Identify which cell holds the provided text, then report its [X, Y] central coordinate. 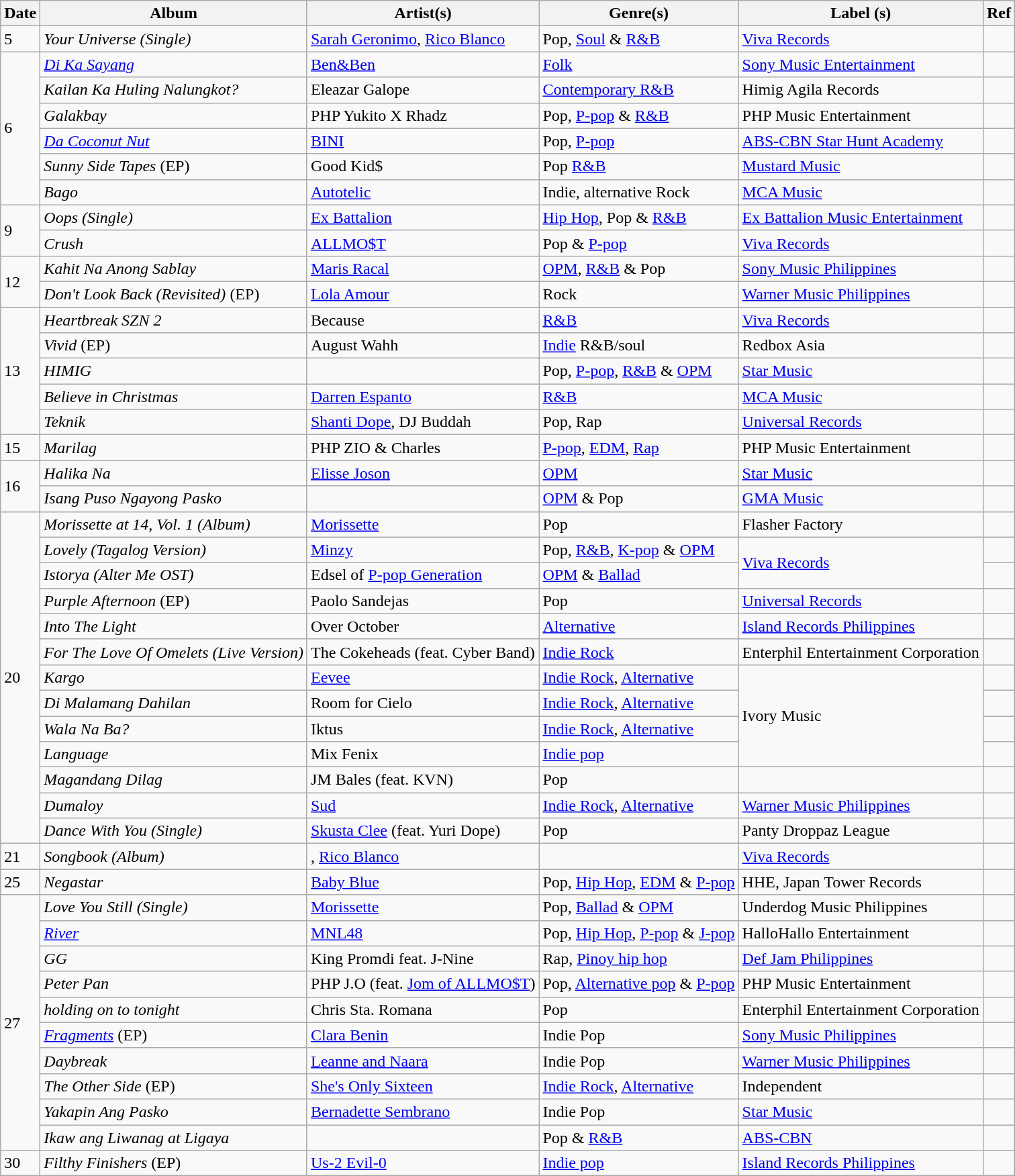
Your Universe (Single) [174, 39]
Date [20, 13]
Kahit Na Anong Sablay [174, 268]
13 [20, 371]
Marilag [174, 448]
The Other Side (EP) [174, 1086]
Da Coconut Nut [174, 141]
Rap, Pinoy hip hop [639, 959]
She's Only Sixteen [423, 1086]
Bernadette Sembrano [423, 1112]
Lovely (Tagalog Version) [174, 550]
5 [20, 39]
Filthy Finishers (EP) [174, 1163]
Def Jam Philippines [861, 959]
Good Kid$ [423, 166]
Pop, Ballad & OPM [639, 908]
Oops (Single) [174, 217]
Rock [639, 294]
JM Bales (feat. KVN) [423, 780]
16 [20, 486]
ABS-CBN [861, 1138]
Independent [861, 1086]
27 [20, 1023]
PHP ZIO & Charles [423, 448]
30 [20, 1163]
Darren Espanto [423, 397]
Believe in Christmas [174, 397]
Sud [423, 805]
Pop, P-pop, R&B & OPM [639, 371]
HHE, Japan Tower Records [861, 882]
Underdog Music Philippines [861, 908]
Peter Pan [174, 984]
Sony Music Entertainment [861, 64]
Halika Na [174, 473]
Leanne and Naara [423, 1061]
Iktus [423, 728]
Pop, R&B, K-pop & OPM [639, 550]
Elisse Joson [423, 473]
P-pop, EDM, Rap [639, 448]
Pop, Rap [639, 422]
Purple Afternoon (EP) [174, 601]
Don't Look Back (Revisited) (EP) [174, 294]
Chris Sta. Romana [423, 1010]
Shanti Dope, DJ Buddah [423, 422]
Pop, Hip Hop, EDM & P-pop [639, 882]
Redbox Asia [861, 346]
BINI [423, 141]
Baby Blue [423, 882]
Songbook (Album) [174, 856]
Fragments (EP) [174, 1035]
Ex Battalion Music Entertainment [861, 217]
Eleazar Galope [423, 90]
Di Malamang Dahilan [174, 703]
Istorya (Alter Me OST) [174, 575]
Pop, Alternative pop & P-pop [639, 984]
Pop R&B [639, 166]
PHP Yukito X Rhadz [423, 115]
9 [20, 230]
OPM & Pop [639, 499]
For The Love Of Omelets (Live Version) [174, 652]
Sarah Geronimo, Rico Blanco [423, 39]
King Promdi feat. J-Nine [423, 959]
Contemporary R&B [639, 90]
Sunny Side Tapes (EP) [174, 166]
MNL48 [423, 933]
25 [20, 882]
Vivid (EP) [174, 346]
Clara Benin [423, 1035]
Daybreak [174, 1061]
Indie R&B/soul [639, 346]
Us-2 Evil-0 [423, 1163]
Mix Fenix [423, 754]
PHP J.O (feat. Jom of ALLMO$T) [423, 984]
HalloHallo Entertainment [861, 933]
Magandang Dilag [174, 780]
Morissette at 14, Vol. 1 (Album) [174, 524]
Pop & P-pop [639, 243]
Ikaw ang Liwanag at Ligaya [174, 1138]
Pop, P-pop & R&B [639, 115]
OPM & Ballad [639, 575]
Language [174, 754]
Dumaloy [174, 805]
River [174, 933]
Edsel of P-pop Generation [423, 575]
Flasher Factory [861, 524]
Dance With You (Single) [174, 831]
Kargo [174, 677]
Love You Still (Single) [174, 908]
Into The Light [174, 626]
August Wahh [423, 346]
Heartbreak SZN 2 [174, 320]
Teknik [174, 422]
Yakapin Ang Pasko [174, 1112]
Bago [174, 192]
Alternative [639, 626]
Artist(s) [423, 13]
OPM [639, 473]
Ex Battalion [423, 217]
Pop, Hip Hop, P-pop & J-pop [639, 933]
Mustard Music [861, 166]
6 [20, 128]
, Rico Blanco [423, 856]
Ref [999, 13]
Album [174, 13]
Himig Agila Records [861, 90]
Negastar [174, 882]
ALLMO$T [423, 243]
12 [20, 281]
Genre(s) [639, 13]
GMA Music [861, 499]
Hip Hop, Pop & R&B [639, 217]
Over October [423, 626]
Maris Racal [423, 268]
Di Ka Sayang [174, 64]
Pop, Soul & R&B [639, 39]
Folk [639, 64]
Isang Puso Ngayong Pasko [174, 499]
Minzy [423, 550]
OPM, R&B & Pop [639, 268]
Pop & R&B [639, 1138]
Paolo Sandejas [423, 601]
Eevee [423, 677]
Because [423, 320]
holding on to tonight [174, 1010]
Autotelic [423, 192]
Indie Rock [639, 652]
Galakbay [174, 115]
Room for Cielo [423, 703]
Wala Na Ba? [174, 728]
Pop, P-pop [639, 141]
20 [20, 678]
Lola Amour [423, 294]
Ben&Ben [423, 64]
15 [20, 448]
GG [174, 959]
Label (s) [861, 13]
Indie, alternative Rock [639, 192]
Kailan Ka Huling Nalungkot? [174, 90]
Crush [174, 243]
Panty Droppaz League [861, 831]
ABS-CBN Star Hunt Academy [861, 141]
Skusta Clee (feat. Yuri Dope) [423, 831]
HIMIG [174, 371]
21 [20, 856]
Ivory Music [861, 716]
The Cokeheads (feat. Cyber Band) [423, 652]
